Output the (X, Y) coordinate of the center of the cell containing the given text.  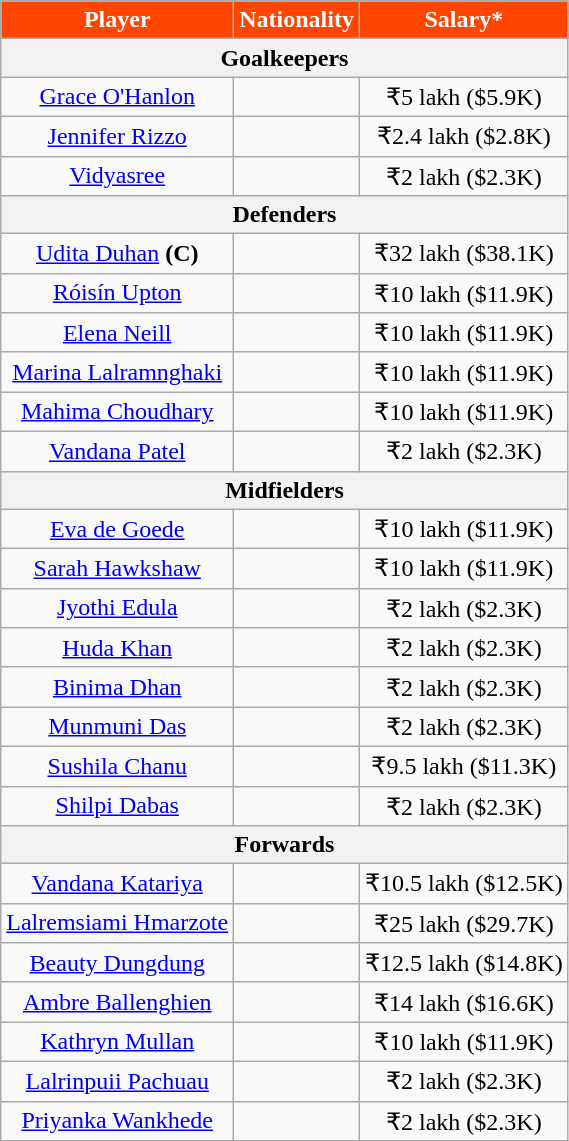
Grace O'Hanlon (118, 97)
Ambre Ballenghien (118, 1002)
Beauty Dungdung (118, 963)
Udita Duhan (C) (118, 254)
Priyanka Wankhede (118, 1121)
₹32 lakh ($38.1K) (464, 254)
Goalkeepers (284, 58)
Nationality (297, 20)
₹25 lakh ($29.7K) (464, 923)
Lalrinpuii Pachuau (118, 1081)
Eva de Goede (118, 529)
Lalremsiami Hmarzote (118, 923)
Vandana Patel (118, 451)
Shilpi Dabas (118, 806)
₹5 lakh ($5.9K) (464, 97)
Forwards (284, 845)
Sarah Hawkshaw (118, 569)
Elena Neill (118, 333)
Jyothi Edula (118, 608)
₹14 lakh ($16.6K) (464, 1002)
Sushila Chanu (118, 766)
Midfielders (284, 490)
₹10.5 lakh ($12.5K) (464, 884)
Mahima Choudhary (118, 412)
Player (118, 20)
Róisín Upton (118, 293)
Marina Lalramnghaki (118, 372)
Binima Dhan (118, 687)
₹12.5 lakh ($14.8K) (464, 963)
Huda Khan (118, 648)
Defenders (284, 215)
Munmuni Das (118, 727)
Vidyasree (118, 176)
₹2.4 lakh ($2.8K) (464, 136)
Jennifer Rizzo (118, 136)
Salary* (464, 20)
Vandana Katariya (118, 884)
Kathryn Mullan (118, 1042)
₹9.5 lakh ($11.3K) (464, 766)
